Provide the (X, Y) coordinate of the cell's center where the given text is located.  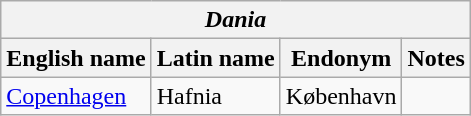
Hafnia (216, 96)
Notes (436, 58)
Dania (236, 20)
Endonym (341, 58)
English name (76, 58)
Copenhagen (76, 96)
Latin name (216, 58)
København (341, 96)
